Determine the (X, Y) coordinate at the center of the cell enclosing the given text.  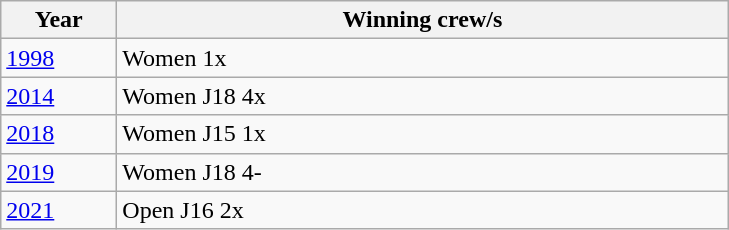
2014 (59, 96)
2021 (59, 210)
Year (59, 20)
2019 (59, 172)
1998 (59, 58)
Open J16 2x (422, 210)
Winning crew/s (422, 20)
Women J18 4- (422, 172)
Women 1x (422, 58)
2018 (59, 134)
Women J18 4x (422, 96)
Women J15 1x (422, 134)
